Pinpoint the cell where the given text exists, returning its [X, Y] midpoint coordinate. 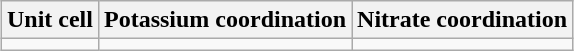
Nitrate coordination [462, 20]
Unit cell [50, 20]
Potassium coordination [224, 20]
